Detect which cell encompasses the target text, then output its (X, Y) center coordinate. 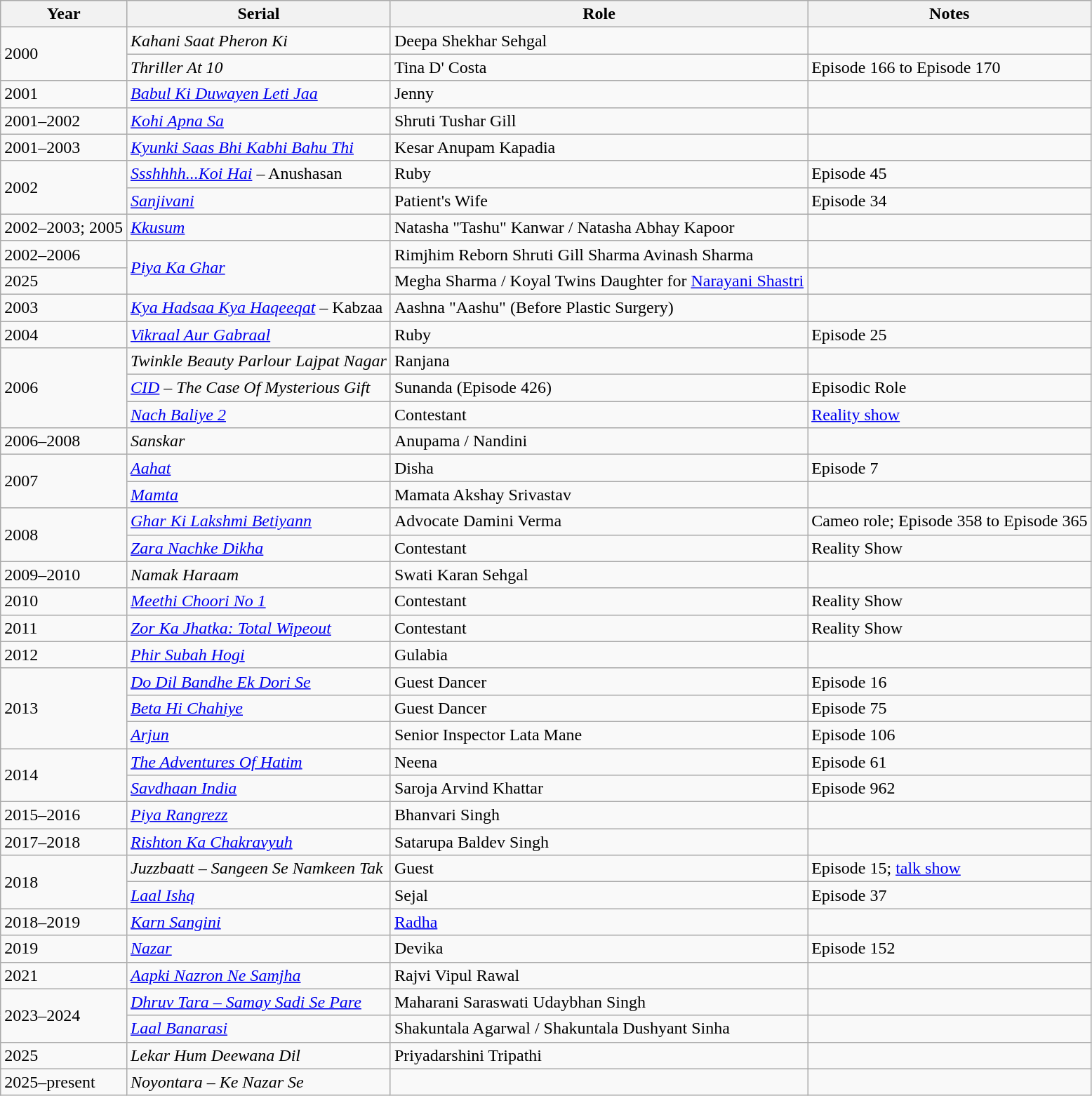
Zara Nachke Dikha (258, 548)
Guest (599, 869)
Episode 152 (950, 949)
2009–2010 (64, 575)
Maharani Saraswati Udaybhan Singh (599, 1002)
2001–2002 (64, 121)
Satarupa Baldev Singh (599, 842)
Ranjana (599, 361)
Rishton Ka Chakravyuh (258, 842)
Babul Ki Duwayen Leti Jaa (258, 94)
2002–2006 (64, 254)
Episode 15; talk show (950, 869)
2018 (64, 882)
2002 (64, 187)
Year (64, 14)
Thriller At 10 (258, 67)
2004 (64, 335)
Zor Ka Jhatka: Total Wipeout (258, 628)
2003 (64, 307)
Episode 106 (950, 735)
Serial (258, 14)
Aapki Nazron Ne Samjha (258, 975)
Kyunki Saas Bhi Kabhi Bahu Thi (258, 147)
Deepa Shekhar Sehgal (599, 41)
Episode 61 (950, 761)
2001–2003 (64, 147)
Gulabia (599, 655)
Nach Baliye 2 (258, 415)
Episode 45 (950, 174)
Devika (599, 949)
Do Dil Bandhe Ek Dori Se (258, 681)
2007 (64, 481)
Episode 7 (950, 468)
2017–2018 (64, 842)
Rimjhim Reborn Shruti Gill Sharma Avinash Sharma (599, 254)
Neena (599, 761)
Kya Hadsaa Kya Haqeeqat – Kabzaa (258, 307)
Advocate Damini Verma (599, 521)
Arjun (258, 735)
Episode 16 (950, 681)
2002–2003; 2005 (64, 227)
Episode 166 to Episode 170 (950, 67)
Reality show (950, 415)
2019 (64, 949)
2006 (64, 388)
Kohi Apna Sa (258, 121)
2023–2024 (64, 1015)
Lekar Hum Deewana Dil (258, 1055)
Cameo role; Episode 358 to Episode 365 (950, 521)
Episode 25 (950, 335)
Jenny (599, 94)
Rajvi Vipul Rawal (599, 975)
Juzzbaatt – Sangeen Se Namkeen Tak (258, 869)
Sanskar (258, 441)
Twinkle Beauty Parlour Lajpat Nagar (258, 361)
Phir Subah Hogi (258, 655)
Natasha "Tashu" Kanwar / Natasha Abhay Kapoor (599, 227)
2021 (64, 975)
2012 (64, 655)
2000 (64, 54)
Beta Hi Chahiye (258, 708)
Kahani Saat Pheron Ki (258, 41)
Priyadarshini Tripathi (599, 1055)
Radha (599, 922)
Aahat (258, 468)
Laal Ishq (258, 895)
Patient's Wife (599, 201)
Shakuntala Agarwal / Shakuntala Dushyant Sinha (599, 1029)
Mamata Akshay Srivastav (599, 495)
CID – The Case Of Mysterious Gift (258, 388)
Kesar Anupam Kapadia (599, 147)
2018–2019 (64, 922)
2001 (64, 94)
Piya Rangrezz (258, 815)
Vikraal Aur Gabraal (258, 335)
2011 (64, 628)
Saroja Arvind Khattar (599, 789)
Noyontara – Ke Nazar Se (258, 1082)
Meethi Choori No 1 (258, 601)
Senior Inspector Lata Mane (599, 735)
Disha (599, 468)
Episode 37 (950, 895)
Karn Sangini (258, 922)
2013 (64, 708)
Megha Sharma / Koyal Twins Daughter for Narayani Shastri (599, 281)
Nazar (258, 949)
Laal Banarasi (258, 1029)
Sejal (599, 895)
The Adventures Of Hatim (258, 761)
Shruti Tushar Gill (599, 121)
Savdhaan India (258, 789)
Dhruv Tara – Samay Sadi Se Pare (258, 1002)
Bhanvari Singh (599, 815)
Episodic Role (950, 388)
2014 (64, 775)
Tina D' Costa (599, 67)
Namak Haraam (258, 575)
Piya Ka Ghar (258, 267)
2015–2016 (64, 815)
Role (599, 14)
Ghar Ki Lakshmi Betiyann (258, 521)
2008 (64, 535)
Kkusum (258, 227)
Sanjivani (258, 201)
Notes (950, 14)
2006–2008 (64, 441)
Ssshhhh...Koi Hai – Anushasan (258, 174)
Episode 75 (950, 708)
2025–present (64, 1082)
Swati Karan Sehgal (599, 575)
Sunanda (Episode 426) (599, 388)
Anupama / Nandini (599, 441)
Episode 962 (950, 789)
2010 (64, 601)
Mamta (258, 495)
Episode 34 (950, 201)
Aashna "Aashu" (Before Plastic Surgery) (599, 307)
